Return the (X, Y) coordinate for the center point of the cell that contains the specified text.  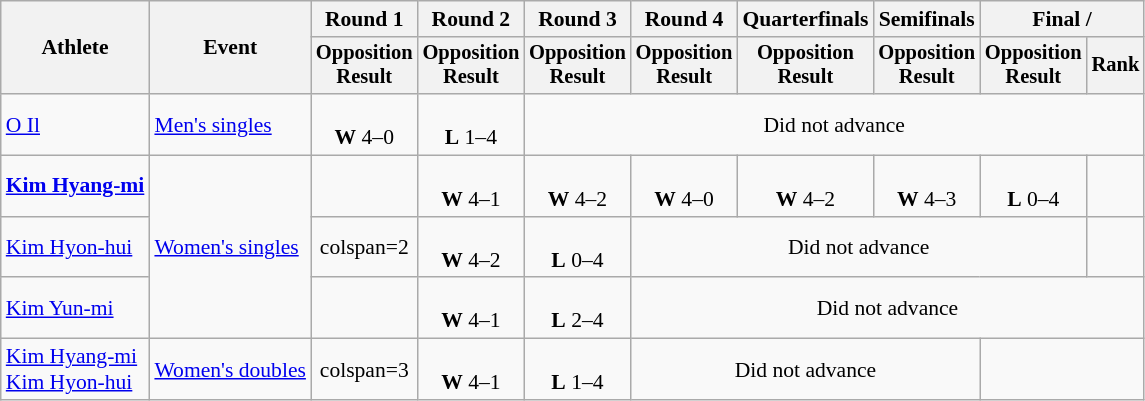
L 2–4 (578, 308)
Kim Hyang-miKim Hyon-hui (76, 370)
Round 3 (578, 19)
colspan=2 (364, 248)
Women's doubles (230, 370)
Men's singles (230, 124)
Kim Yun-mi (76, 308)
colspan=3 (364, 370)
Final / (1062, 19)
Round 1 (364, 19)
O Il (76, 124)
W 4–3 (926, 186)
Semifinals (926, 19)
Kim Hyon-hui (76, 248)
Women's singles (230, 248)
Round 2 (472, 19)
Kim Hyang-mi (76, 186)
Quarterfinals (805, 19)
Athlete (76, 48)
Event (230, 48)
Round 4 (684, 19)
Rank (1116, 66)
